Determine the (X, Y) coordinate at the center of the cell enclosing the given text.  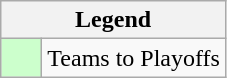
Legend (114, 20)
Teams to Playoffs (134, 58)
